For the text-containing cell, return its midpoint in [x, y] coordinate format. 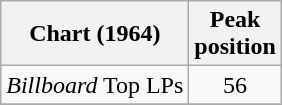
Billboard Top LPs [95, 85]
Peakposition [235, 34]
Chart (1964) [95, 34]
56 [235, 85]
